Determine the [X, Y] coordinate at the center of the cell enclosing the given text.  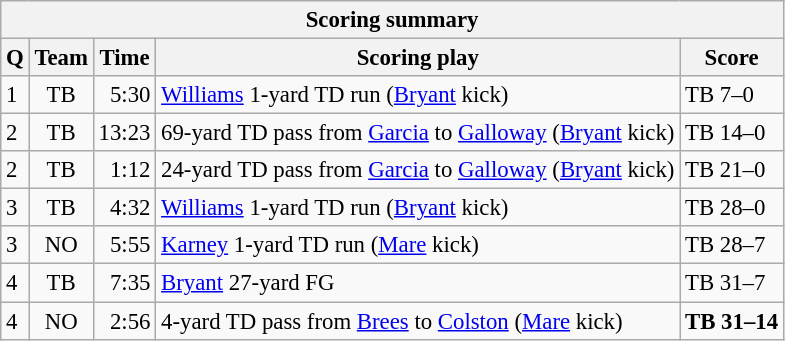
7:35 [124, 283]
Team [61, 58]
5:55 [124, 245]
TB 28–7 [732, 245]
TB 7–0 [732, 95]
Score [732, 58]
TB 31–14 [732, 321]
24-yard TD pass from Garcia to Galloway (Bryant kick) [418, 170]
Scoring summary [392, 20]
TB 28–0 [732, 208]
Scoring play [418, 58]
1 [15, 95]
5:30 [124, 95]
Q [15, 58]
2:56 [124, 321]
1:12 [124, 170]
13:23 [124, 133]
TB 21–0 [732, 170]
69-yard TD pass from Garcia to Galloway (Bryant kick) [418, 133]
Bryant 27-yard FG [418, 283]
TB 31–7 [732, 283]
Karney 1-yard TD run (Mare kick) [418, 245]
TB 14–0 [732, 133]
4:32 [124, 208]
Time [124, 58]
4-yard TD pass from Brees to Colston (Mare kick) [418, 321]
